Determine the [X, Y] coordinate at the center of the cell enclosing the given text.  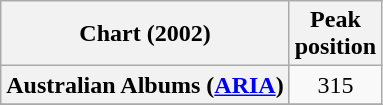
315 [335, 85]
Chart (2002) [145, 34]
Peakposition [335, 34]
Australian Albums (ARIA) [145, 85]
